Return the [X, Y] coordinate for the center point of the cell that contains the specified text.  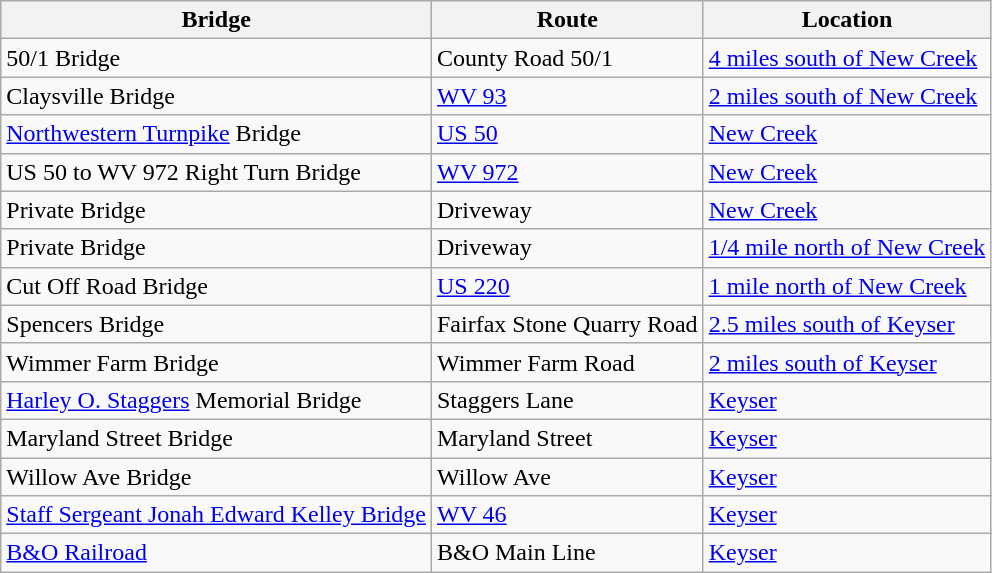
US 220 [567, 286]
Staggers Lane [567, 400]
B&O Railroad [216, 553]
Harley O. Staggers Memorial Bridge [216, 400]
Bridge [216, 20]
WV 46 [567, 515]
Northwestern Turnpike Bridge [216, 134]
Fairfax Stone Quarry Road [567, 324]
Cut Off Road Bridge [216, 286]
Spencers Bridge [216, 324]
County Road 50/1 [567, 58]
2 miles south of New Creek [847, 96]
Route [567, 20]
WV 93 [567, 96]
1 mile north of New Creek [847, 286]
2 miles south of Keyser [847, 362]
2.5 miles south of Keyser [847, 324]
B&O Main Line [567, 553]
Staff Sergeant Jonah Edward Kelley Bridge [216, 515]
4 miles south of New Creek [847, 58]
50/1 Bridge [216, 58]
Wimmer Farm Road [567, 362]
WV 972 [567, 172]
US 50 to WV 972 Right Turn Bridge [216, 172]
1/4 mile north of New Creek [847, 248]
Maryland Street Bridge [216, 438]
Location [847, 20]
Maryland Street [567, 438]
Willow Ave Bridge [216, 477]
US 50 [567, 134]
Wimmer Farm Bridge [216, 362]
Claysville Bridge [216, 96]
Willow Ave [567, 477]
